Extract the (X, Y) coordinate from the center of the cell holding the provided text.  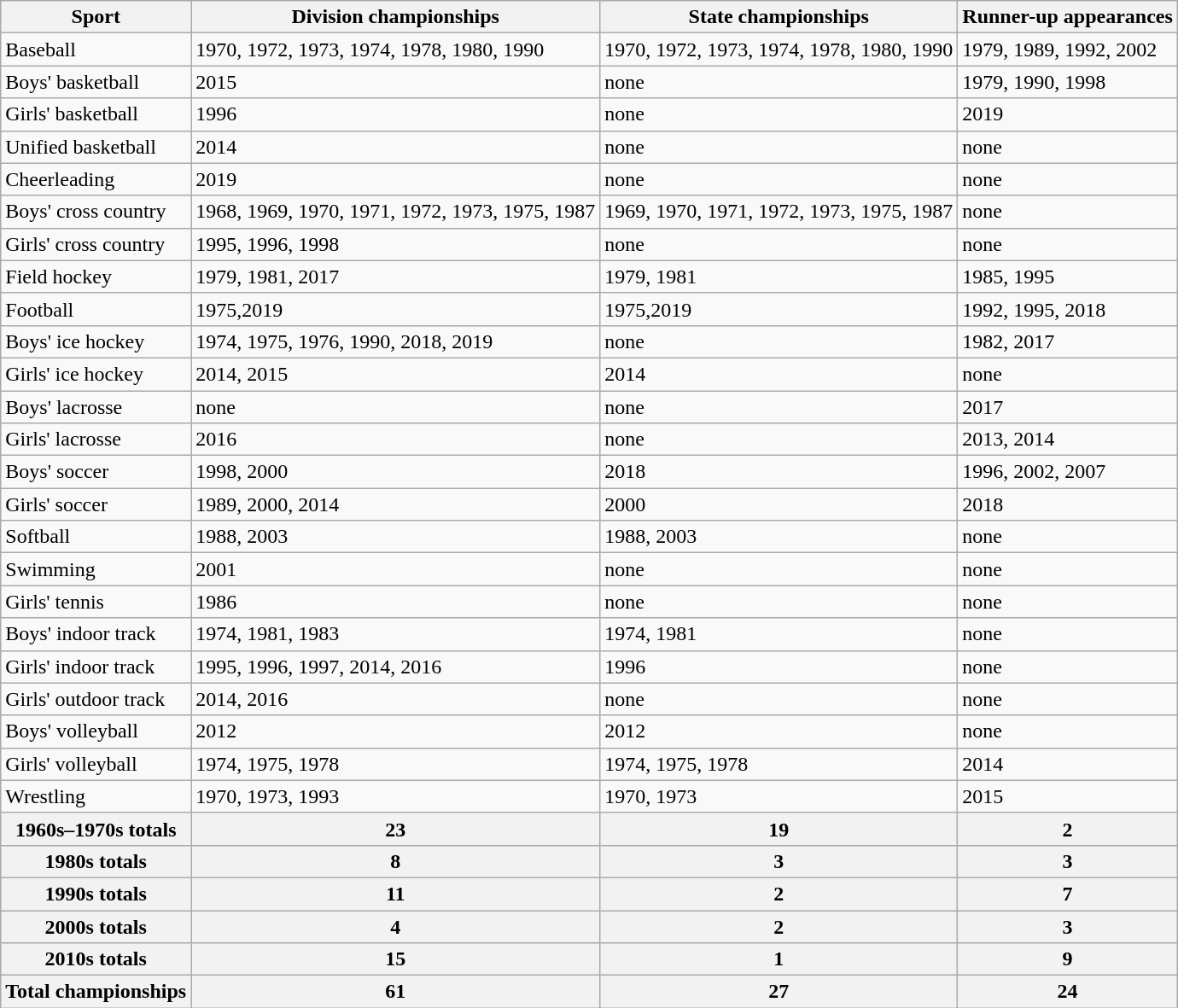
1970, 1973 (779, 796)
1980s totals (96, 861)
1974, 1981, 1983 (396, 634)
1982, 2017 (1068, 341)
1992, 1995, 2018 (1068, 309)
Girls' ice hockey (96, 374)
9 (1068, 959)
24 (1068, 992)
Football (96, 309)
1969, 1970, 1971, 1972, 1973, 1975, 1987 (779, 212)
Boys' basketball (96, 82)
15 (396, 959)
1960s–1970s totals (96, 829)
2001 (396, 569)
2000s totals (96, 926)
2014, 2016 (396, 699)
1979, 1989, 1992, 2002 (1068, 50)
2010s totals (96, 959)
Cheerleading (96, 179)
Girls' tennis (96, 602)
4 (396, 926)
Unified basketball (96, 147)
Field hockey (96, 277)
Boys' ice hockey (96, 341)
Wrestling (96, 796)
7 (1068, 894)
1974, 1981 (779, 634)
Boys' indoor track (96, 634)
Total championships (96, 992)
Boys' soccer (96, 472)
State championships (779, 17)
8 (396, 861)
1990s totals (96, 894)
Swimming (96, 569)
2000 (779, 504)
2017 (1068, 407)
27 (779, 992)
Runner-up appearances (1068, 17)
61 (396, 992)
Softball (96, 537)
Boys' cross country (96, 212)
Division championships (396, 17)
1998, 2000 (396, 472)
1996, 2002, 2007 (1068, 472)
1979, 1990, 1998 (1068, 82)
1979, 1981 (779, 277)
1970, 1973, 1993 (396, 796)
2013, 2014 (1068, 440)
11 (396, 894)
Baseball (96, 50)
23 (396, 829)
Boys' volleyball (96, 731)
19 (779, 829)
1 (779, 959)
1968, 1969, 1970, 1971, 1972, 1973, 1975, 1987 (396, 212)
1986 (396, 602)
1985, 1995 (1068, 277)
1974, 1975, 1976, 1990, 2018, 2019 (396, 341)
Girls' outdoor track (96, 699)
Girls' cross country (96, 244)
Sport (96, 17)
Girls' lacrosse (96, 440)
Girls' volleyball (96, 764)
Girls' soccer (96, 504)
1989, 2000, 2014 (396, 504)
Girls' indoor track (96, 667)
1995, 1996, 1997, 2014, 2016 (396, 667)
2014, 2015 (396, 374)
1979, 1981, 2017 (396, 277)
Boys' lacrosse (96, 407)
1995, 1996, 1998 (396, 244)
Girls' basketball (96, 114)
2016 (396, 440)
